Pinpoint the cell where the given text exists, returning its (X, Y) midpoint coordinate. 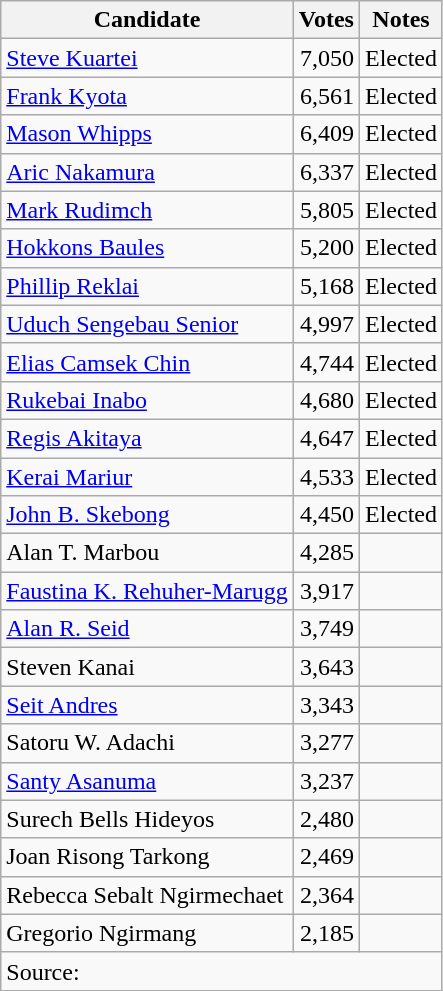
Seit Andres (148, 705)
Aric Nakamura (148, 172)
Rukebai Inabo (148, 400)
Gregorio Ngirmang (148, 933)
John B. Skebong (148, 515)
2,364 (326, 895)
Mark Rudimch (148, 210)
Faustina K. Rehuher-Marugg (148, 591)
Votes (326, 20)
2,480 (326, 819)
7,050 (326, 58)
Rebecca Sebalt Ngirmechaet (148, 895)
2,469 (326, 857)
Santy Asanuma (148, 781)
4,744 (326, 362)
6,409 (326, 134)
Source: (222, 971)
Hokkons Baules (148, 248)
4,647 (326, 438)
6,561 (326, 96)
Steven Kanai (148, 667)
5,168 (326, 286)
4,450 (326, 515)
4,997 (326, 324)
6,337 (326, 172)
Joan Risong Tarkong (148, 857)
Elias Camsek Chin (148, 362)
3,917 (326, 591)
Surech Bells Hideyos (148, 819)
Phillip Reklai (148, 286)
5,805 (326, 210)
Alan T. Marbou (148, 553)
3,749 (326, 629)
Steve Kuartei (148, 58)
Notes (400, 20)
Candidate (148, 20)
4,680 (326, 400)
3,643 (326, 667)
3,343 (326, 705)
2,185 (326, 933)
Alan R. Seid (148, 629)
4,285 (326, 553)
Regis Akitaya (148, 438)
Satoru W. Adachi (148, 743)
5,200 (326, 248)
Mason Whipps (148, 134)
4,533 (326, 477)
3,237 (326, 781)
3,277 (326, 743)
Kerai Mariur (148, 477)
Frank Kyota (148, 96)
Uduch Sengebau Senior (148, 324)
